Extract the [x, y] coordinate from the center of the cell holding the provided text.  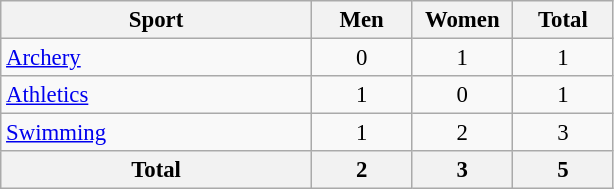
Women [462, 20]
Archery [156, 58]
Athletics [156, 95]
5 [564, 170]
Men [362, 20]
Sport [156, 20]
Swimming [156, 133]
